Identify which cell holds the provided text, then report its (x, y) central coordinate. 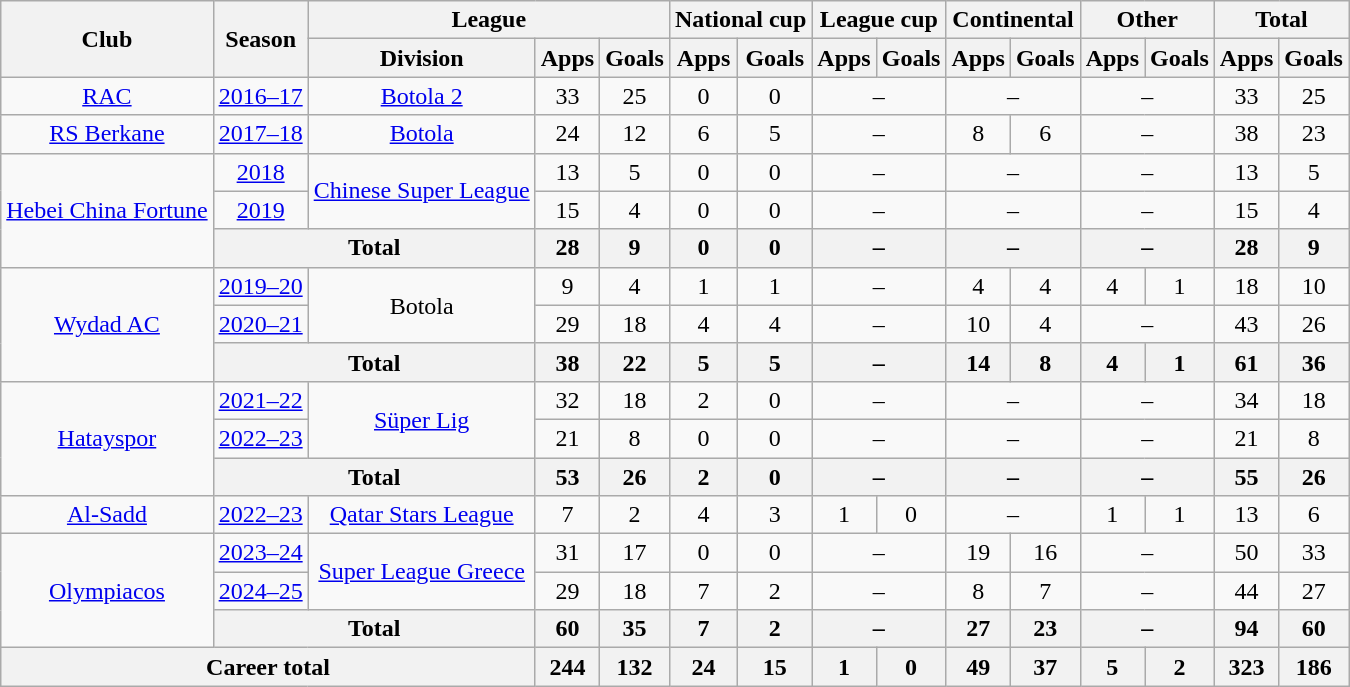
2023–24 (260, 553)
Super League Greece (422, 572)
2021–22 (260, 400)
Continental (1013, 20)
2020–21 (260, 324)
22 (635, 362)
Botola 2 (422, 96)
12 (635, 134)
Wydad AC (107, 324)
2018 (260, 172)
2017–18 (260, 134)
2019 (260, 210)
League (488, 20)
55 (1246, 477)
44 (1246, 591)
132 (635, 667)
2024–25 (260, 591)
Hatayspor (107, 438)
Al-Sadd (107, 515)
RAC (107, 96)
National cup (740, 20)
14 (978, 362)
2016–17 (260, 96)
186 (1314, 667)
Süper Lig (422, 419)
94 (1246, 629)
17 (635, 553)
Qatar Stars League (422, 515)
19 (978, 553)
16 (1045, 553)
32 (567, 400)
323 (1246, 667)
Hebei China Fortune (107, 210)
3 (775, 515)
2019–20 (260, 286)
Club (107, 39)
Season (260, 39)
34 (1246, 400)
49 (978, 667)
Chinese Super League (422, 191)
37 (1045, 667)
Other (1147, 20)
244 (567, 667)
RS Berkane (107, 134)
35 (635, 629)
61 (1246, 362)
Division (422, 58)
53 (567, 477)
43 (1246, 324)
League cup (879, 20)
Career total (268, 667)
Olympiacos (107, 591)
50 (1246, 553)
31 (567, 553)
36 (1314, 362)
